Locate the cell with the specified text and output its (X, Y) center coordinate. 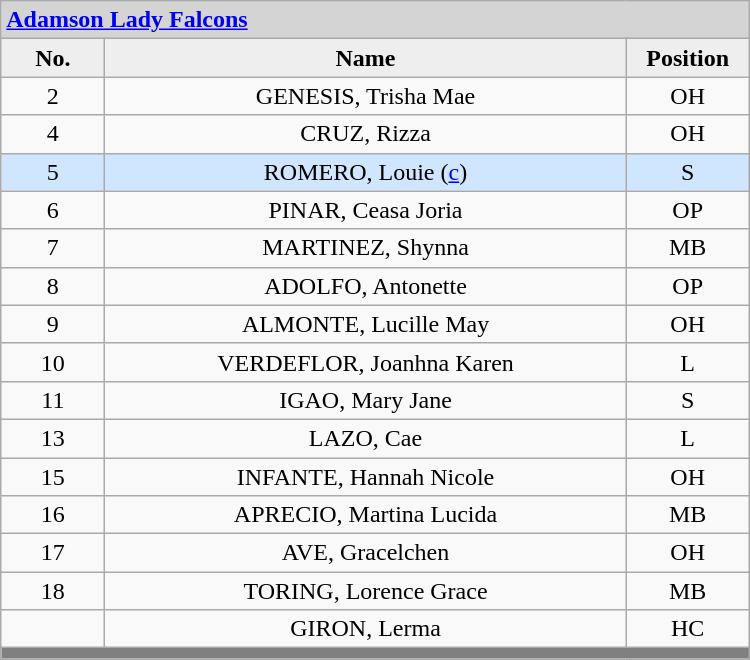
Adamson Lady Falcons (375, 20)
Position (688, 58)
GIRON, Lerma (366, 629)
Name (366, 58)
13 (53, 438)
MARTINEZ, Shynna (366, 248)
7 (53, 248)
IGAO, Mary Jane (366, 400)
15 (53, 477)
VERDEFLOR, Joanhna Karen (366, 362)
AVE, Gracelchen (366, 553)
ADOLFO, Antonette (366, 286)
2 (53, 96)
8 (53, 286)
11 (53, 400)
PINAR, Ceasa Joria (366, 210)
INFANTE, Hannah Nicole (366, 477)
10 (53, 362)
No. (53, 58)
GENESIS, Trisha Mae (366, 96)
5 (53, 172)
16 (53, 515)
HC (688, 629)
18 (53, 591)
LAZO, Cae (366, 438)
4 (53, 134)
9 (53, 324)
ALMONTE, Lucille May (366, 324)
CRUZ, Rizza (366, 134)
ROMERO, Louie (c) (366, 172)
6 (53, 210)
17 (53, 553)
TORING, Lorence Grace (366, 591)
APRECIO, Martina Lucida (366, 515)
